Identify which cell holds the provided text, then report its (X, Y) central coordinate. 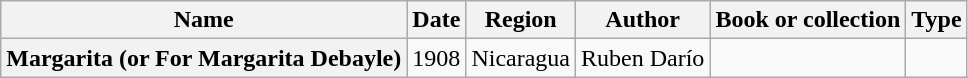
Type (936, 20)
Book or collection (808, 20)
Name (204, 20)
Nicaragua (521, 58)
Date (436, 20)
Margarita (or For Margarita Debayle) (204, 58)
1908 (436, 58)
Author (643, 20)
Ruben Darío (643, 58)
Region (521, 20)
